Pinpoint the cell where the given text exists, returning its [X, Y] midpoint coordinate. 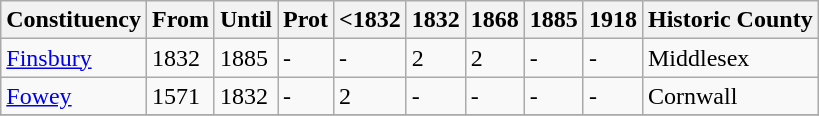
1571 [180, 96]
1918 [612, 20]
Prot [306, 20]
Constituency [74, 20]
Historic County [730, 20]
Cornwall [730, 96]
Until [246, 20]
1868 [494, 20]
From [180, 20]
Middlesex [730, 58]
Finsbury [74, 58]
Fowey [74, 96]
<1832 [370, 20]
